Search for the cell housing the specified text and yield its (x, y) center coordinate. 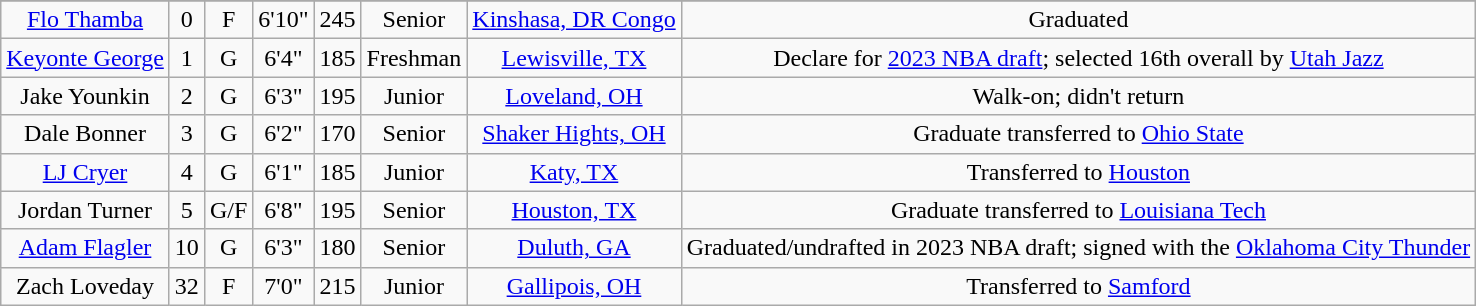
G/F (228, 210)
Loveland, OH (574, 96)
4 (186, 172)
Katy, TX (574, 172)
1 (186, 58)
Gallipois, OH (574, 286)
Shaker Hights, OH (574, 134)
Dale Bonner (86, 134)
Graduate transferred to Ohio State (1078, 134)
Duluth, GA (574, 248)
6'4" (284, 58)
6'10" (284, 20)
32 (186, 286)
6'8" (284, 210)
Houston, TX (574, 210)
Keyonte George (86, 58)
Graduate transferred to Louisiana Tech (1078, 210)
245 (338, 20)
Freshman (414, 58)
6'1" (284, 172)
0 (186, 20)
Lewisville, TX (574, 58)
180 (338, 248)
6'2" (284, 134)
Walk-on; didn't return (1078, 96)
Jordan Turner (86, 210)
Transferred to Samford (1078, 286)
Kinshasa, DR Congo (574, 20)
3 (186, 134)
215 (338, 286)
Transferred to Houston (1078, 172)
Adam Flagler (86, 248)
5 (186, 210)
Jake Younkin (86, 96)
Zach Loveday (86, 286)
Flo Thamba (86, 20)
Graduated/undrafted in 2023 NBA draft; signed with the Oklahoma City Thunder (1078, 248)
170 (338, 134)
10 (186, 248)
7'0" (284, 286)
2 (186, 96)
LJ Cryer (86, 172)
Graduated (1078, 20)
Declare for 2023 NBA draft; selected 16th overall by Utah Jazz (1078, 58)
